Extract the (X, Y) coordinate from the center of the cell holding the provided text.  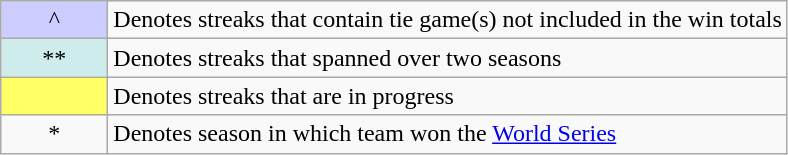
* (54, 134)
Denotes streaks that contain tie game(s) not included in the win totals (448, 20)
Denotes season in which team won the World Series (448, 134)
Denotes streaks that spanned over two seasons (448, 58)
Denotes streaks that are in progress (448, 96)
** (54, 58)
^ (54, 20)
